Detect which cell encompasses the target text, then output its (X, Y) center coordinate. 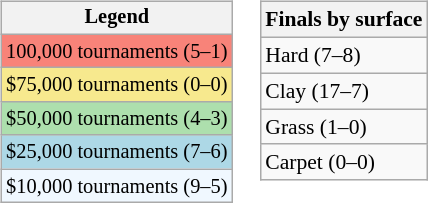
100,000 tournaments (5–1) (116, 51)
Legend (116, 18)
$25,000 tournaments (7–6) (116, 152)
Clay (17–7) (344, 91)
Hard (7–8) (344, 55)
$75,000 tournaments (0–0) (116, 85)
Carpet (0–0) (344, 162)
$50,000 tournaments (4–3) (116, 119)
Finals by surface (344, 20)
Grass (1–0) (344, 127)
$10,000 tournaments (9–5) (116, 186)
